For the text-containing cell, return its midpoint in [x, y] coordinate format. 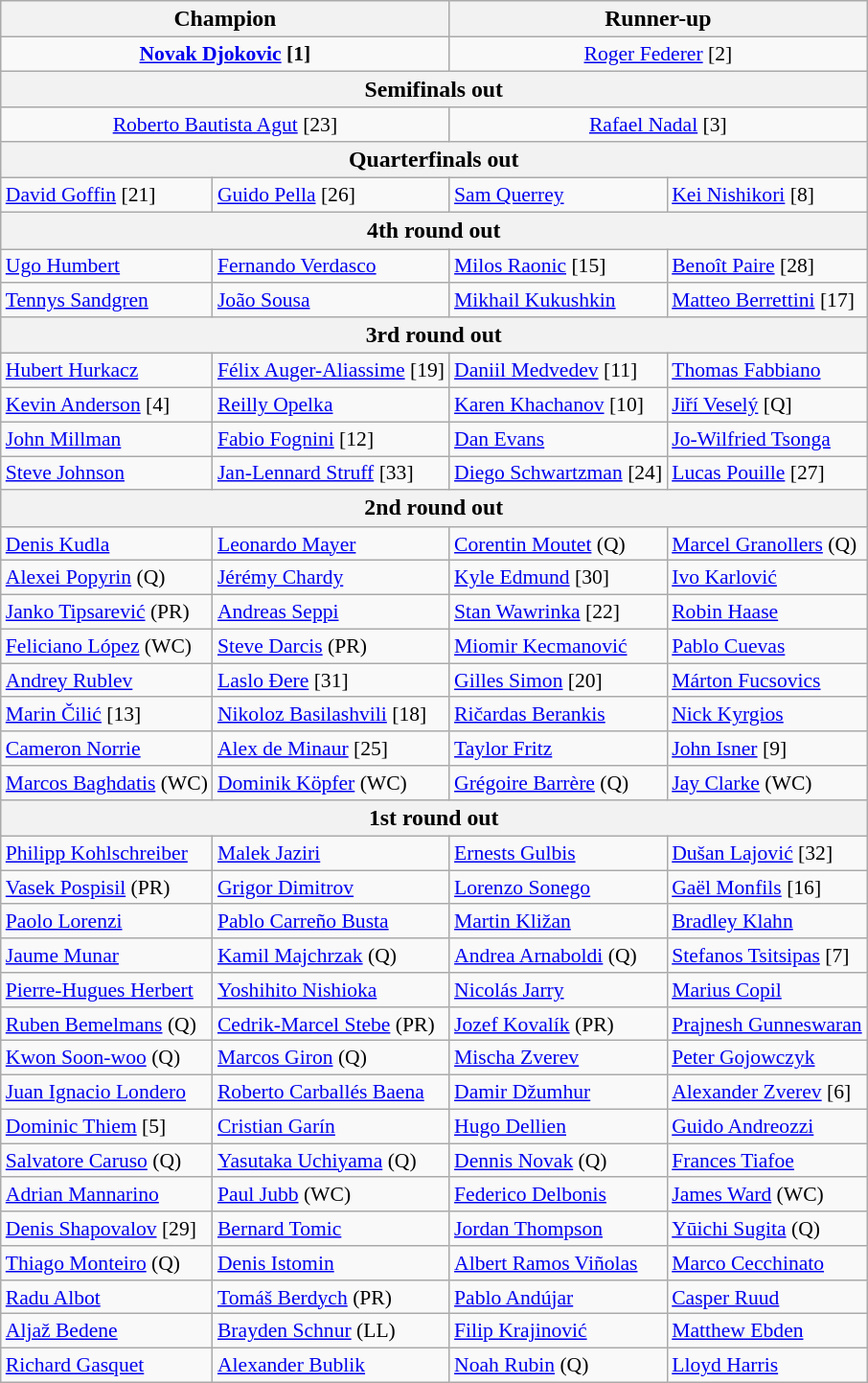
Grigor Dimitrov [331, 887]
Andrea Arnaboldi (Q) [558, 956]
Marcos Giron (Q) [331, 1058]
Guido Pella [26] [331, 196]
Martin Kližan [558, 922]
Yasutaka Uchiyama (Q) [331, 1161]
Dan Evans [558, 439]
Peter Gojowczyk [766, 1058]
Tomáš Berdych (PR) [331, 1298]
Kevin Anderson [4] [107, 405]
Milos Raonic [15] [558, 266]
Lorenzo Sonego [558, 887]
Prajnesh Gunneswaran [766, 1025]
Ruben Bemelmans (Q) [107, 1025]
Lloyd Harris [766, 1366]
Runner-up [658, 19]
Philipp Kohlschreiber [107, 854]
Jay Clarke (WC) [766, 783]
1st round out [434, 818]
Denis Kudla [107, 544]
Laslo Đere [31] [331, 680]
Yūichi Sugita (Q) [766, 1229]
Feliciano López (WC) [107, 646]
Dominic Thiem [5] [107, 1127]
Matthew Ebden [766, 1331]
Karen Khachanov [10] [558, 405]
Albert Ramos Viñolas [558, 1263]
Hugo Dellien [558, 1127]
Grégoire Barrère (Q) [558, 783]
João Sousa [331, 301]
Aljaž Bedene [107, 1331]
Roberto Carballés Baena [331, 1093]
Alex de Minaur [25] [331, 749]
Mischa Zverev [558, 1058]
Denis Istomin [331, 1263]
Novak Djokovic [1] [225, 55]
Malek Jaziri [331, 854]
Stefanos Tsitsipas [7] [766, 956]
Marius Copil [766, 990]
Miomir Kecmanović [558, 646]
3rd round out [434, 335]
Sam Querrey [558, 196]
Fabio Fognini [12] [331, 439]
Pablo Andújar [558, 1298]
Adrian Mannarino [107, 1195]
Andreas Seppi [331, 612]
Brayden Schnur (LL) [331, 1331]
Filip Krajinović [558, 1331]
Steve Darcis (PR) [331, 646]
Jaume Munar [107, 956]
Dominik Köpfer (WC) [331, 783]
Ugo Humbert [107, 266]
Gilles Simon [20] [558, 680]
Jo-Wilfried Tsonga [766, 439]
Alexander Bublik [331, 1366]
Nikoloz Basilashvili [18] [331, 715]
Quarterfinals out [434, 160]
Pierre-Hugues Herbert [107, 990]
Márton Fucsovics [766, 680]
Dušan Lajović [32] [766, 854]
Federico Delbonis [558, 1195]
Diego Schwartzman [24] [558, 473]
Roger Federer [2] [658, 55]
Kamil Majchrzak (Q) [331, 956]
Jozef Kovalík (PR) [558, 1025]
Daniil Medvedev [11] [558, 371]
Pablo Carreño Busta [331, 922]
Roberto Bautista Agut [23] [225, 126]
Frances Tiafoe [766, 1161]
Ernests Gulbis [558, 854]
Semifinals out [434, 90]
Ivo Karlović [766, 578]
Bernard Tomic [331, 1229]
Kei Nishikori [8] [766, 196]
Paolo Lorenzi [107, 922]
Leonardo Mayer [331, 544]
Vasek Pospisil (PR) [107, 887]
Champion [225, 19]
John Isner [9] [766, 749]
Cristian Garín [331, 1127]
Corentin Moutet (Q) [558, 544]
James Ward (WC) [766, 1195]
Salvatore Caruso (Q) [107, 1161]
Reilly Opelka [331, 405]
Paul Jubb (WC) [331, 1195]
Pablo Cuevas [766, 646]
Marin Čilić [13] [107, 715]
Marcos Baghdatis (WC) [107, 783]
Kwon Soon-woo (Q) [107, 1058]
Hubert Hurkacz [107, 371]
Tennys Sandgren [107, 301]
Alexei Popyrin (Q) [107, 578]
Fernando Verdasco [331, 266]
Stan Wawrinka [22] [558, 612]
Mikhail Kukushkin [558, 301]
David Goffin [21] [107, 196]
Dennis Novak (Q) [558, 1161]
Cameron Norrie [107, 749]
Janko Tipsarević (PR) [107, 612]
Marcel Granollers (Q) [766, 544]
Nicolás Jarry [558, 990]
Noah Rubin (Q) [558, 1366]
Richard Gasquet [107, 1366]
Rafael Nadal [3] [658, 126]
Gaël Monfils [16] [766, 887]
Denis Shapovalov [29] [107, 1229]
Yoshihito Nishioka [331, 990]
Matteo Berrettini [17] [766, 301]
Radu Albot [107, 1298]
Damir Džumhur [558, 1093]
4th round out [434, 231]
Thiago Monteiro (Q) [107, 1263]
Taylor Fritz [558, 749]
Jiří Veselý [Q] [766, 405]
Jan-Lennard Struff [33] [331, 473]
Guido Andreozzi [766, 1127]
Jordan Thompson [558, 1229]
Kyle Edmund [30] [558, 578]
Andrey Rublev [107, 680]
Juan Ignacio Londero [107, 1093]
Benoît Paire [28] [766, 266]
Jérémy Chardy [331, 578]
Ričardas Berankis [558, 715]
Félix Auger-Aliassime [19] [331, 371]
2nd round out [434, 509]
Robin Haase [766, 612]
Lucas Pouille [27] [766, 473]
Cedrik-Marcel Stebe (PR) [331, 1025]
Marco Cecchinato [766, 1263]
Nick Kyrgios [766, 715]
John Millman [107, 439]
Bradley Klahn [766, 922]
Casper Ruud [766, 1298]
Steve Johnson [107, 473]
Alexander Zverev [6] [766, 1093]
Thomas Fabbiano [766, 371]
